Return (x, y) of the center of cell containing provided text 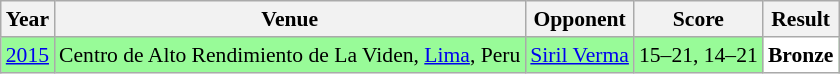
Opponent (580, 19)
15–21, 14–21 (698, 55)
Siril Verma (580, 55)
Result (801, 19)
2015 (28, 55)
Venue (290, 19)
Centro de Alto Rendimiento de La Viden, Lima, Peru (290, 55)
Year (28, 19)
Bronze (801, 55)
Score (698, 19)
